Search for the cell housing the specified text and yield its (x, y) center coordinate. 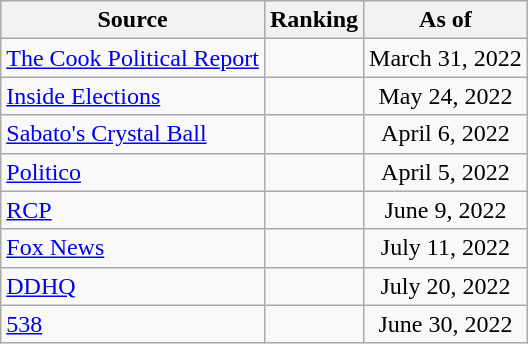
DDHQ (133, 286)
July 20, 2022 (446, 286)
May 24, 2022 (446, 96)
As of (446, 20)
The Cook Political Report (133, 58)
Politico (133, 172)
March 31, 2022 (446, 58)
Source (133, 20)
Inside Elections (133, 96)
Sabato's Crystal Ball (133, 134)
April 6, 2022 (446, 134)
RCP (133, 210)
July 11, 2022 (446, 248)
April 5, 2022 (446, 172)
538 (133, 324)
Fox News (133, 248)
June 30, 2022 (446, 324)
Ranking (314, 20)
June 9, 2022 (446, 210)
